Capture the cell that displays the provided text and extract its (X, Y) central coordinate. 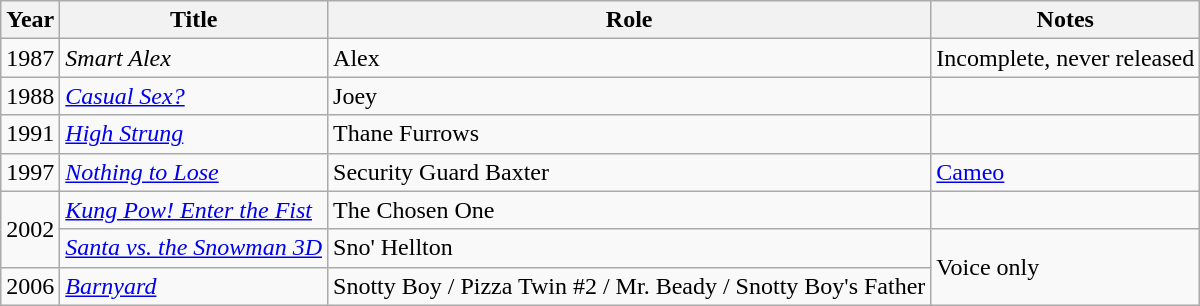
Security Guard Baxter (630, 172)
Nothing to Lose (194, 172)
Thane Furrows (630, 134)
Cameo (1066, 172)
Joey (630, 96)
2006 (30, 286)
Santa vs. the Snowman 3D (194, 248)
1991 (30, 134)
Notes (1066, 20)
Snotty Boy / Pizza Twin #2 / Mr. Beady / Snotty Boy's Father (630, 286)
Incomplete, never released (1066, 58)
The Chosen One (630, 210)
Voice only (1066, 267)
Title (194, 20)
High Strung (194, 134)
Casual Sex? (194, 96)
Role (630, 20)
Year (30, 20)
Kung Pow! Enter the Fist (194, 210)
Barnyard (194, 286)
Alex (630, 58)
Smart Alex (194, 58)
1987 (30, 58)
2002 (30, 229)
1988 (30, 96)
Sno' Hellton (630, 248)
1997 (30, 172)
